Return the [X, Y] coordinate for the center point of the cell that contains the specified text.  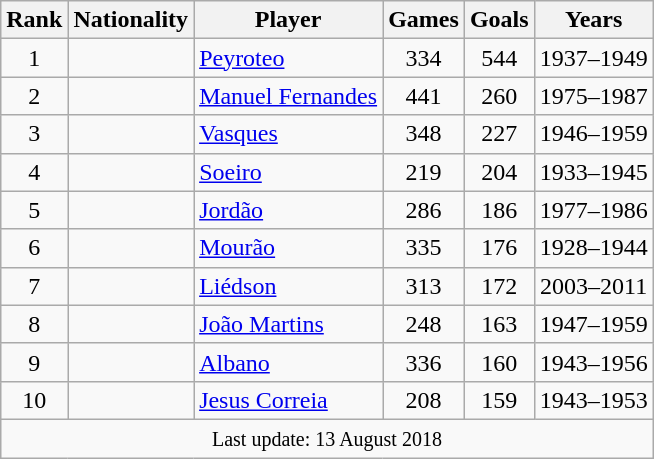
335 [424, 248]
2003–2011 [594, 286]
Years [594, 20]
Games [424, 20]
313 [424, 286]
1975–1987 [594, 96]
286 [424, 210]
Mourão [288, 248]
160 [499, 362]
Peyroteo [288, 58]
5 [34, 210]
208 [424, 400]
441 [424, 96]
Last update: 13 August 2018 [327, 438]
159 [499, 400]
Jordão [288, 210]
Manuel Fernandes [288, 96]
544 [499, 58]
6 [34, 248]
1943–1953 [594, 400]
Soeiro [288, 172]
1946–1959 [594, 134]
10 [34, 400]
163 [499, 324]
1947–1959 [594, 324]
1933–1945 [594, 172]
1928–1944 [594, 248]
Liédson [288, 286]
348 [424, 134]
248 [424, 324]
260 [499, 96]
1943–1956 [594, 362]
8 [34, 324]
Nationality [131, 20]
334 [424, 58]
172 [499, 286]
219 [424, 172]
3 [34, 134]
9 [34, 362]
1937–1949 [594, 58]
Vasques [288, 134]
Rank [34, 20]
176 [499, 248]
4 [34, 172]
Player [288, 20]
336 [424, 362]
227 [499, 134]
1977–1986 [594, 210]
1 [34, 58]
Goals [499, 20]
204 [499, 172]
186 [499, 210]
Jesus Correia [288, 400]
João Martins [288, 324]
Albano [288, 362]
2 [34, 96]
7 [34, 286]
